Scan for the cell matching the given text and deliver its [x, y] coordinate at center. 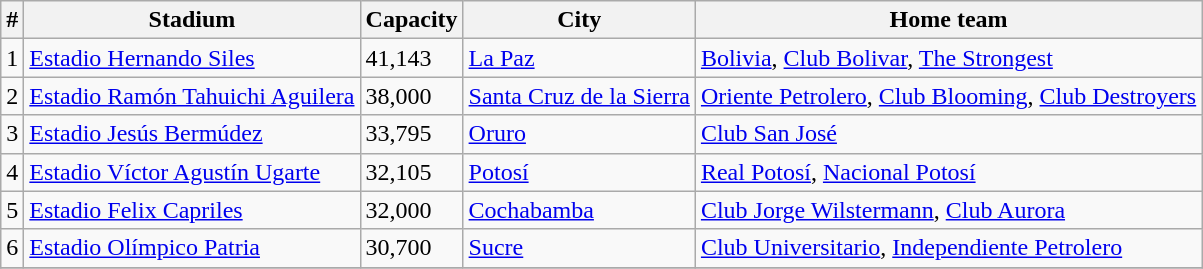
6 [12, 248]
Santa Cruz de la Sierra [579, 96]
Estadio Víctor Agustín Ugarte [192, 172]
Estadio Jesús Bermúdez [192, 134]
30,700 [412, 248]
4 [12, 172]
Club San José [948, 134]
3 [12, 134]
# [12, 20]
5 [12, 210]
32,000 [412, 210]
Estadio Hernando Siles [192, 58]
Club Jorge Wilstermann, Club Aurora [948, 210]
Sucre [579, 248]
Cochabamba [579, 210]
33,795 [412, 134]
Oruro [579, 134]
Home team [948, 20]
La Paz [579, 58]
Club Universitario, Independiente Petrolero [948, 248]
Bolivia, Club Bolivar, The Strongest [948, 58]
Estadio Olímpico Patria [192, 248]
Stadium [192, 20]
41,143 [412, 58]
City [579, 20]
Estadio Felix Capriles [192, 210]
Estadio Ramón Tahuichi Aguilera [192, 96]
1 [12, 58]
Potosí [579, 172]
Real Potosí, Nacional Potosí [948, 172]
2 [12, 96]
Capacity [412, 20]
32,105 [412, 172]
38,000 [412, 96]
Oriente Petrolero, Club Blooming, Club Destroyers [948, 96]
